Find where the given text appears and provide that cell's center as [x, y] coordinate. 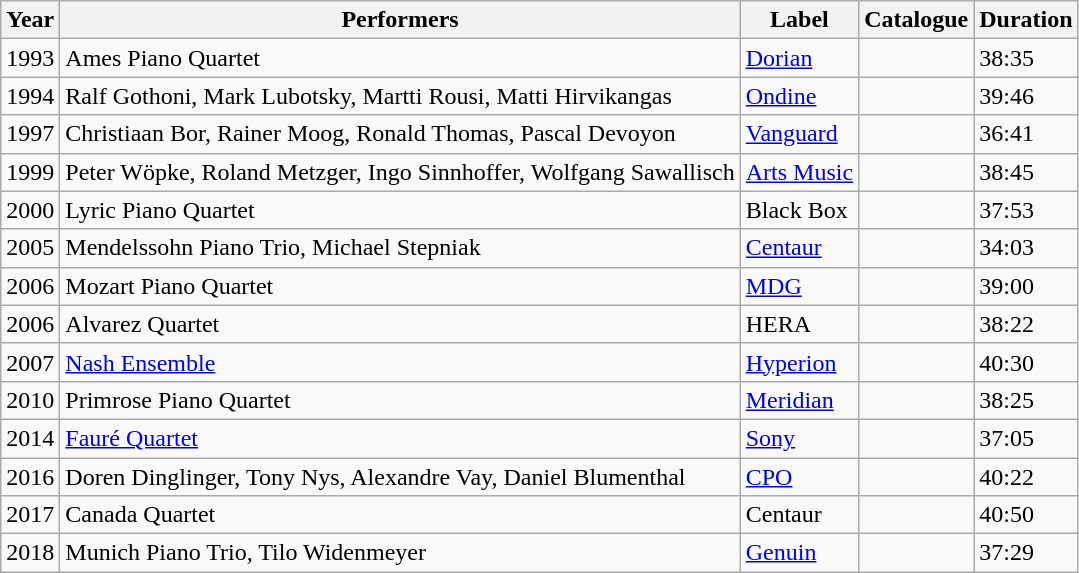
Vanguard [799, 134]
38:25 [1026, 400]
2007 [30, 362]
2014 [30, 438]
Catalogue [916, 20]
Genuin [799, 553]
2010 [30, 400]
Arts Music [799, 172]
Hyperion [799, 362]
Performers [400, 20]
Duration [1026, 20]
MDG [799, 286]
Nash Ensemble [400, 362]
1999 [30, 172]
HERA [799, 324]
36:41 [1026, 134]
Doren Dinglinger, Tony Nys, Alexandre Vay, Daniel Blumenthal [400, 477]
39:46 [1026, 96]
40:50 [1026, 515]
Mozart Piano Quartet [400, 286]
2018 [30, 553]
Christiaan Bor, Rainer Moog, Ronald Thomas, Pascal Devoyon [400, 134]
Ondine [799, 96]
Peter Wöpke, Roland Metzger, Ingo Sinnhoffer, Wolfgang Sawallisch [400, 172]
40:22 [1026, 477]
Fauré Quartet [400, 438]
2017 [30, 515]
Munich Piano Trio, Tilo Widenmeyer [400, 553]
Label [799, 20]
Meridian [799, 400]
1994 [30, 96]
38:22 [1026, 324]
40:30 [1026, 362]
38:35 [1026, 58]
Lyric Piano Quartet [400, 210]
1997 [30, 134]
37:53 [1026, 210]
Mendelssohn Piano Trio, Michael Stepniak [400, 248]
Sony [799, 438]
Dorian [799, 58]
38:45 [1026, 172]
1993 [30, 58]
Canada Quartet [400, 515]
2000 [30, 210]
Black Box [799, 210]
37:29 [1026, 553]
Primrose Piano Quartet [400, 400]
34:03 [1026, 248]
Ralf Gothoni, Mark Lubotsky, Martti Rousi, Matti Hirvikangas [400, 96]
Alvarez Quartet [400, 324]
Year [30, 20]
39:00 [1026, 286]
CPO [799, 477]
2005 [30, 248]
2016 [30, 477]
37:05 [1026, 438]
Ames Piano Quartet [400, 58]
